Capture the cell that displays the provided text and extract its (x, y) central coordinate. 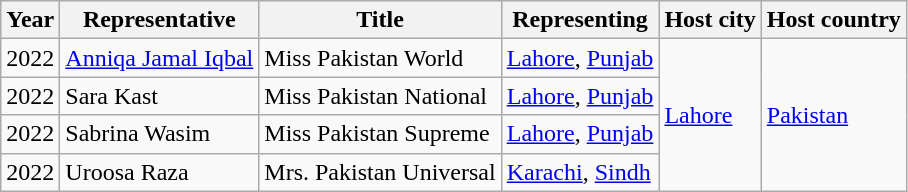
Mrs. Pakistan Universal (380, 172)
Representative (160, 20)
Lahore (710, 115)
Pakistan (834, 115)
Title (380, 20)
Host country (834, 20)
Karachi, Sindh (580, 172)
Host city (710, 20)
Sabrina Wasim (160, 134)
Miss Pakistan Supreme (380, 134)
Sara Kast (160, 96)
Miss Pakistan National (380, 96)
Uroosa Raza (160, 172)
Year (30, 20)
Miss Pakistan World (380, 58)
Anniqa Jamal Iqbal (160, 58)
Representing (580, 20)
